Scan for the cell matching the given text and deliver its (x, y) coordinate at center. 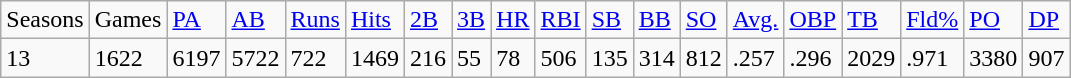
Runs (315, 20)
907 (1046, 58)
135 (610, 58)
BB (656, 20)
314 (656, 58)
6197 (196, 58)
OBP (813, 20)
2029 (872, 58)
2B (428, 20)
Avg. (756, 20)
3380 (994, 58)
812 (704, 58)
PA (196, 20)
3B (472, 20)
.296 (813, 58)
DP (1046, 20)
722 (315, 58)
Seasons (45, 20)
13 (45, 58)
SO (704, 20)
216 (428, 58)
1622 (128, 58)
TB (872, 20)
506 (560, 58)
HR (513, 20)
78 (513, 58)
55 (472, 58)
.257 (756, 58)
5722 (256, 58)
AB (256, 20)
Games (128, 20)
.971 (932, 58)
SB (610, 20)
PO (994, 20)
RBI (560, 20)
Hits (374, 20)
1469 (374, 58)
Fld% (932, 20)
